Identify which cell holds the provided text, then report its [x, y] central coordinate. 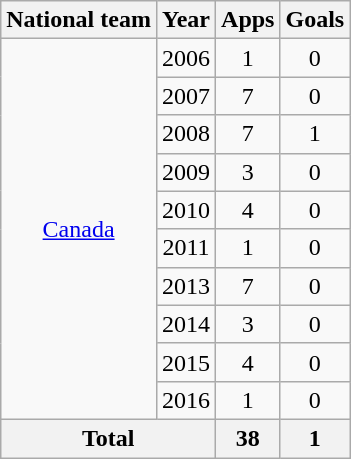
2013 [186, 286]
National team [79, 20]
2014 [186, 324]
Goals [315, 20]
2007 [186, 96]
Canada [79, 230]
38 [248, 438]
2016 [186, 400]
2008 [186, 134]
Total [108, 438]
2010 [186, 210]
Apps [248, 20]
2006 [186, 58]
2009 [186, 172]
Year [186, 20]
2011 [186, 248]
2015 [186, 362]
